Search for the cell housing the specified text and yield its (X, Y) center coordinate. 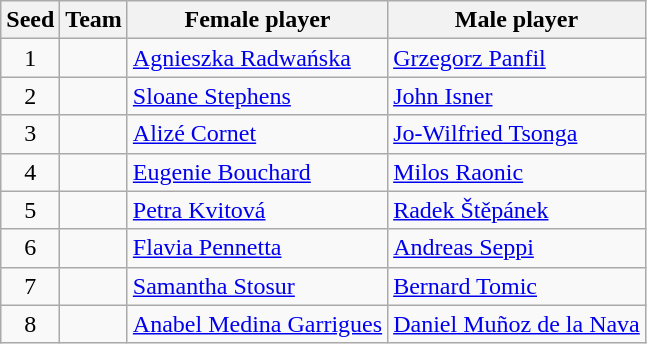
Female player (257, 20)
3 (30, 134)
Grzegorz Panfil (517, 58)
Sloane Stephens (257, 96)
Seed (30, 20)
1 (30, 58)
John Isner (517, 96)
4 (30, 172)
Jo-Wilfried Tsonga (517, 134)
Male player (517, 20)
8 (30, 324)
Eugenie Bouchard (257, 172)
Bernard Tomic (517, 286)
7 (30, 286)
Samantha Stosur (257, 286)
Flavia Pennetta (257, 248)
Daniel Muñoz de la Nava (517, 324)
Radek Štěpánek (517, 210)
5 (30, 210)
Team (94, 20)
2 (30, 96)
Agnieszka Radwańska (257, 58)
Milos Raonic (517, 172)
Andreas Seppi (517, 248)
Anabel Medina Garrigues (257, 324)
6 (30, 248)
Alizé Cornet (257, 134)
Petra Kvitová (257, 210)
